For the text-containing cell, return its midpoint in [x, y] coordinate format. 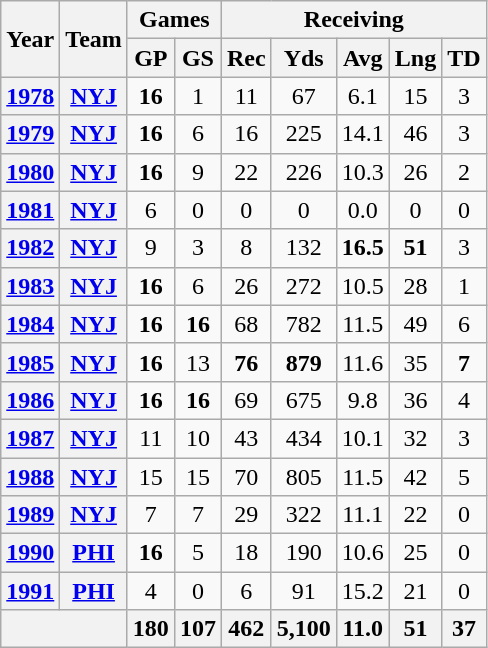
1985 [30, 362]
1979 [30, 134]
11.6 [362, 362]
28 [415, 286]
Rec [246, 58]
TD [464, 58]
1987 [30, 438]
0.0 [362, 210]
42 [415, 477]
36 [415, 400]
46 [415, 134]
782 [304, 324]
76 [246, 362]
14.1 [362, 134]
Receiving [354, 20]
11.0 [362, 629]
1981 [30, 210]
1982 [30, 248]
GS [198, 58]
49 [415, 324]
GP [150, 58]
1991 [30, 591]
13 [198, 362]
180 [150, 629]
11.1 [362, 515]
10.1 [362, 438]
1988 [30, 477]
25 [415, 553]
Lng [415, 58]
1984 [30, 324]
8 [246, 248]
Avg [362, 58]
6.1 [362, 96]
91 [304, 591]
1986 [30, 400]
132 [304, 248]
190 [304, 553]
2 [464, 172]
32 [415, 438]
35 [415, 362]
107 [198, 629]
37 [464, 629]
10 [198, 438]
10.6 [362, 553]
1980 [30, 172]
10.5 [362, 286]
462 [246, 629]
1989 [30, 515]
18 [246, 553]
16.5 [362, 248]
21 [415, 591]
226 [304, 172]
29 [246, 515]
1978 [30, 96]
15.2 [362, 591]
9.8 [362, 400]
805 [304, 477]
322 [304, 515]
43 [246, 438]
879 [304, 362]
68 [246, 324]
70 [246, 477]
Team [94, 39]
272 [304, 286]
434 [304, 438]
225 [304, 134]
69 [246, 400]
1983 [30, 286]
Year [30, 39]
5,100 [304, 629]
1990 [30, 553]
67 [304, 96]
10.3 [362, 172]
Games [174, 20]
675 [304, 400]
Yds [304, 58]
